Determine the (X, Y) coordinate at the center of the cell enclosing the given text.  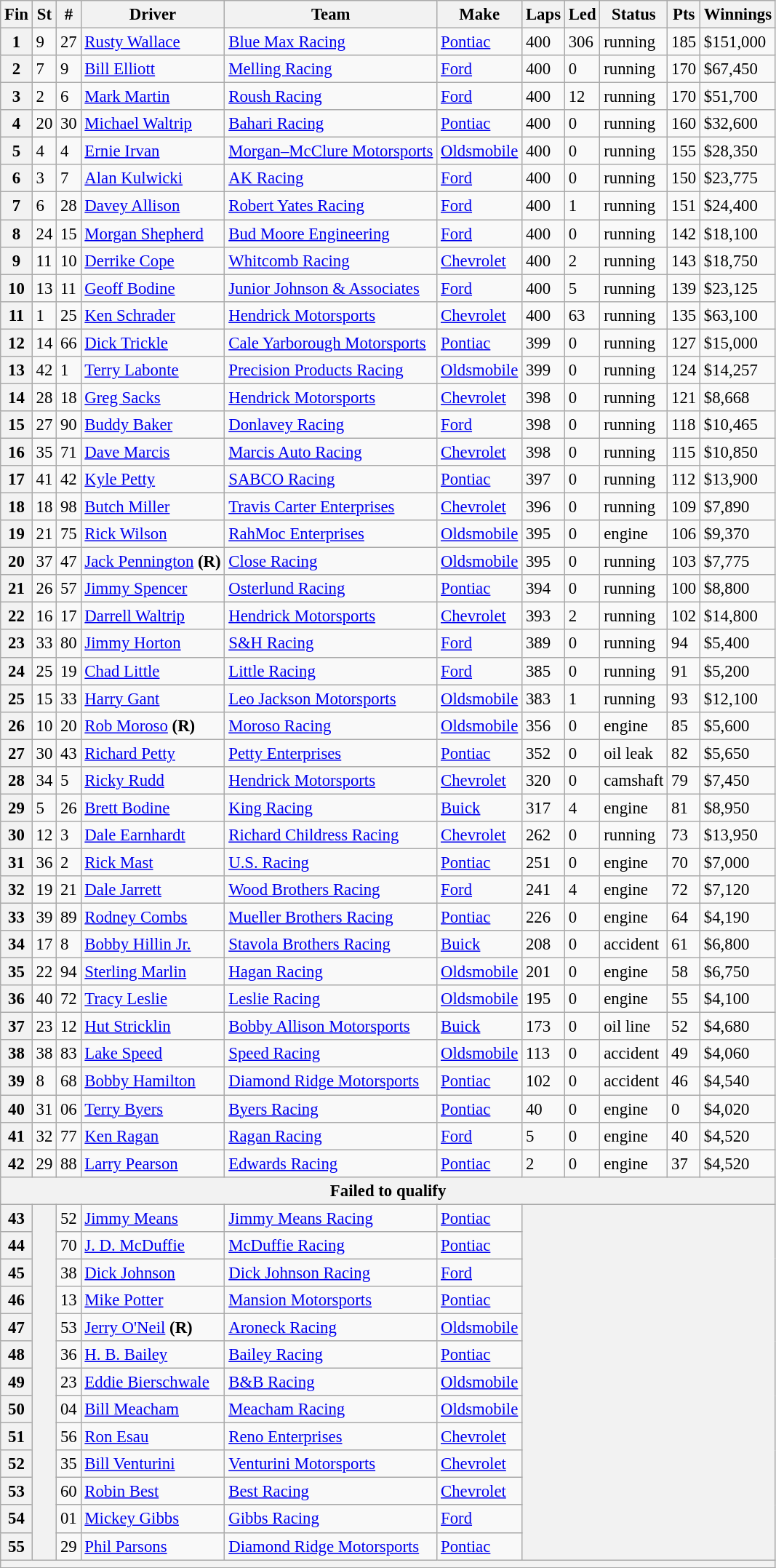
King Racing (331, 808)
58 (684, 972)
Ron Esau (153, 1437)
Bobby Allison Motorsports (331, 1027)
113 (544, 1054)
Fin (17, 15)
RahMoc Enterprises (331, 534)
Make (480, 15)
79 (684, 781)
Wood Brothers Racing (331, 890)
$15,000 (738, 343)
66 (68, 343)
383 (544, 699)
$7,450 (738, 781)
Morgan Shepherd (153, 234)
Venturini Motorsports (331, 1464)
$7,775 (738, 562)
80 (68, 644)
Led (582, 15)
Mickey Gibbs (153, 1519)
Bill Elliott (153, 69)
48 (17, 1355)
04 (68, 1409)
$14,257 (738, 370)
208 (544, 944)
Lake Speed (153, 1054)
Mike Potter (153, 1300)
Ernie Irvan (153, 151)
Mueller Brothers Racing (331, 918)
$8,950 (738, 808)
Byers Racing (331, 1109)
Harry Gant (153, 699)
Rob Moroso (R) (153, 725)
$7,120 (738, 890)
U.S. Racing (331, 862)
Speed Racing (331, 1054)
57 (68, 589)
Ken Ragan (153, 1136)
51 (17, 1437)
160 (684, 124)
Tracy Leslie (153, 999)
195 (544, 999)
$10,850 (738, 452)
camshaft (634, 781)
$9,370 (738, 534)
$14,800 (738, 616)
112 (684, 479)
Michael Waltrip (153, 124)
Larry Pearson (153, 1163)
Bill Venturini (153, 1464)
$51,700 (738, 97)
Winnings (738, 15)
352 (544, 753)
Dick Johnson (153, 1273)
77 (68, 1136)
$5,400 (738, 644)
90 (68, 425)
Gibbs Racing (331, 1519)
Chad Little (153, 671)
Dick Trickle (153, 343)
106 (684, 534)
320 (544, 781)
Jack Pennington (R) (153, 562)
73 (684, 835)
Richard Childress Racing (331, 835)
396 (544, 507)
AK Racing (331, 178)
Leslie Racing (331, 999)
Rick Wilson (153, 534)
Travis Carter Enterprises (331, 507)
68 (68, 1081)
Ken Schrader (153, 315)
Pts (684, 15)
Rodney Combs (153, 918)
Blue Max Racing (331, 42)
44 (17, 1246)
Donlavey Racing (331, 425)
Richard Petty (153, 753)
Alan Kulwicki (153, 178)
Eddie Bierschwale (153, 1382)
Melling Racing (331, 69)
Brett Bodine (153, 808)
143 (684, 260)
$12,100 (738, 699)
91 (684, 671)
103 (684, 562)
142 (684, 234)
Team (331, 15)
H. B. Bailey (153, 1355)
Jimmy Horton (153, 644)
oil line (634, 1027)
Stavola Brothers Racing (331, 944)
$10,465 (738, 425)
241 (544, 890)
$4,680 (738, 1027)
Rusty Wallace (153, 42)
Jimmy Means (153, 1218)
64 (684, 918)
$5,650 (738, 753)
Dale Earnhardt (153, 835)
$5,200 (738, 671)
Hagan Racing (331, 972)
$151,000 (738, 42)
393 (544, 616)
Terry Labonte (153, 370)
$28,350 (738, 151)
Morgan–McClure Motorsports (331, 151)
Mark Martin (153, 97)
127 (684, 343)
93 (684, 699)
150 (684, 178)
$4,540 (738, 1081)
$23,775 (738, 178)
389 (544, 644)
$13,950 (738, 835)
Little Racing (331, 671)
Bobby Hamilton (153, 1081)
Moroso Racing (331, 725)
173 (544, 1027)
$4,020 (738, 1109)
Hut Stricklin (153, 1027)
$23,125 (738, 288)
Butch Miller (153, 507)
124 (684, 370)
Ricky Rudd (153, 781)
98 (68, 507)
Bobby Hillin Jr. (153, 944)
Robin Best (153, 1492)
Bill Meacham (153, 1409)
$7,890 (738, 507)
135 (684, 315)
251 (544, 862)
71 (68, 452)
$4,190 (738, 918)
185 (684, 42)
88 (68, 1163)
89 (68, 918)
Marcis Auto Racing (331, 452)
$63,100 (738, 315)
$18,100 (738, 234)
Precision Products Racing (331, 370)
$32,600 (738, 124)
$8,668 (738, 397)
# (68, 15)
100 (684, 589)
Cale Yarborough Motorsports (331, 343)
Rick Mast (153, 862)
397 (544, 479)
S&H Racing (331, 644)
85 (684, 725)
Petty Enterprises (331, 753)
$5,600 (738, 725)
oil leak (634, 753)
50 (17, 1409)
139 (684, 288)
$4,100 (738, 999)
J. D. McDuffie (153, 1246)
56 (68, 1437)
Dale Jarrett (153, 890)
Bailey Racing (331, 1355)
356 (544, 725)
Dick Johnson Racing (331, 1273)
Sterling Marlin (153, 972)
Phil Parsons (153, 1546)
Jerry O'Neil (R) (153, 1327)
118 (684, 425)
01 (68, 1519)
Darrell Waltrip (153, 616)
Meacham Racing (331, 1409)
Roush Racing (331, 97)
226 (544, 918)
$6,800 (738, 944)
306 (582, 42)
Bahari Racing (331, 124)
Buddy Baker (153, 425)
$18,750 (738, 260)
Terry Byers (153, 1109)
Greg Sacks (153, 397)
B&B Racing (331, 1382)
06 (68, 1109)
Status (634, 15)
Whitcomb Racing (331, 260)
$67,450 (738, 69)
$7,000 (738, 862)
Failed to qualify (388, 1190)
75 (68, 534)
Davey Allison (153, 206)
Best Racing (331, 1492)
Edwards Racing (331, 1163)
201 (544, 972)
Robert Yates Racing (331, 206)
$13,900 (738, 479)
Geoff Bodine (153, 288)
317 (544, 808)
45 (17, 1273)
St (44, 15)
82 (684, 753)
Dave Marcis (153, 452)
Reno Enterprises (331, 1437)
Driver (153, 15)
Junior Johnson & Associates (331, 288)
63 (582, 315)
Bud Moore Engineering (331, 234)
Laps (544, 15)
$4,060 (738, 1054)
$6,750 (738, 972)
54 (17, 1519)
Derrike Cope (153, 260)
Close Racing (331, 562)
109 (684, 507)
81 (684, 808)
Jimmy Spencer (153, 589)
262 (544, 835)
Leo Jackson Motorsports (331, 699)
115 (684, 452)
McDuffie Racing (331, 1246)
121 (684, 397)
83 (68, 1054)
Jimmy Means Racing (331, 1218)
Kyle Petty (153, 479)
Ragan Racing (331, 1136)
Aroneck Racing (331, 1327)
61 (684, 944)
$24,400 (738, 206)
151 (684, 206)
SABCO Racing (331, 479)
Osterlund Racing (331, 589)
60 (68, 1492)
394 (544, 589)
155 (684, 151)
Mansion Motorsports (331, 1300)
$8,800 (738, 589)
385 (544, 671)
